Find where the given text appears and provide that cell's center as [x, y] coordinate. 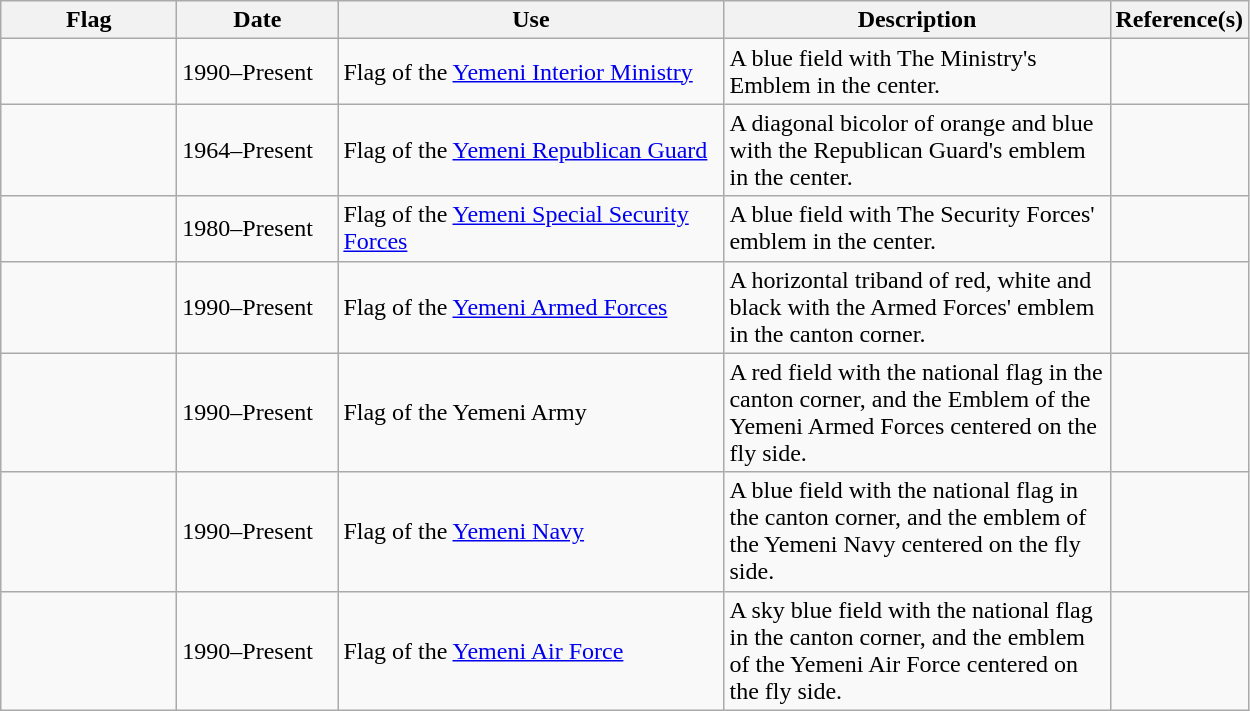
Flag of the Yemeni Special Security Forces [531, 228]
Flag of the Yemeni Republican Guard [531, 150]
A horizontal triband of red, white and black with the Armed Forces' emblem in the canton corner. [917, 307]
Flag of the Yemeni Interior Ministry [531, 72]
1964–Present [258, 150]
Date [258, 20]
A blue field with The Ministry's Emblem in the center. [917, 72]
Flag of the Yemeni Army [531, 412]
Use [531, 20]
Flag of the Yemeni Armed Forces [531, 307]
Reference(s) [1180, 20]
A blue field with the national flag in the canton corner, and the emblem of the Yemeni Navy centered on the fly side. [917, 532]
A diagonal bicolor of orange and blue with the Republican Guard's emblem in the center. [917, 150]
Flag of the Yemeni Air Force [531, 650]
A blue field with The Security Forces' emblem in the center. [917, 228]
Flag [89, 20]
A sky blue field with the national flag in the canton corner, and the emblem of the Yemeni Air Force centered on the fly side. [917, 650]
Description [917, 20]
A red field with the national flag in the canton corner, and the Emblem of the Yemeni Armed Forces centered on the fly side. [917, 412]
Flag of the Yemeni Navy [531, 532]
1980–Present [258, 228]
